Detect which cell encompasses the target text, then output its (X, Y) center coordinate. 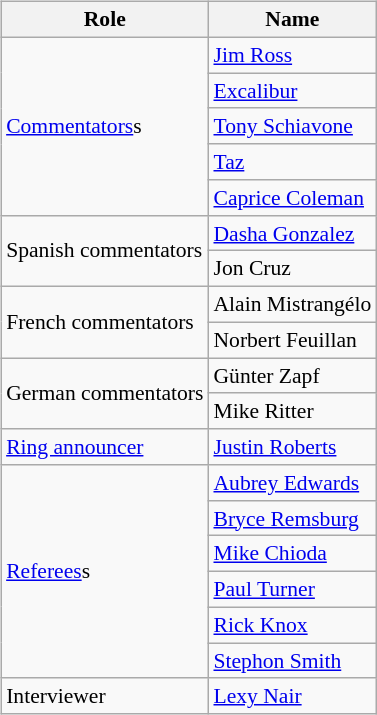
Norbert Feuillan (292, 340)
Alain Mistrangélo (292, 305)
Stephon Smith (292, 661)
Lexy Nair (292, 696)
Rick Knox (292, 625)
Ring announcer (104, 447)
Justin Roberts (292, 447)
Name (292, 20)
French commentators (104, 322)
Tony Schiavone (292, 126)
Taz (292, 162)
Paul Turner (292, 590)
Commentatorss (104, 126)
Spanish commentators (104, 250)
German commentators (104, 394)
Dasha Gonzalez (292, 233)
Role (104, 20)
Interviewer (104, 696)
Caprice Coleman (292, 198)
Refereess (104, 572)
Excalibur (292, 91)
Mike Chioda (292, 554)
Bryce Remsburg (292, 518)
Jim Ross (292, 55)
Mike Ritter (292, 411)
Jon Cruz (292, 269)
Günter Zapf (292, 376)
Aubrey Edwards (292, 483)
